Output the [x, y] coordinate of the center of the cell containing the given text.  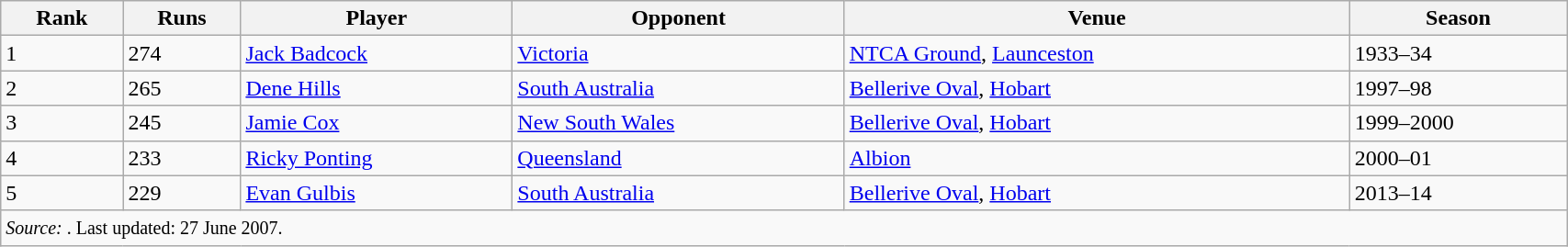
1 [62, 53]
233 [182, 158]
4 [62, 158]
265 [182, 88]
2000–01 [1458, 158]
Jack Badcock [377, 53]
2013–14 [1458, 193]
Player [377, 18]
245 [182, 123]
Opponent [678, 18]
New South Wales [678, 123]
Albion [1097, 158]
Dene Hills [377, 88]
5 [62, 193]
Evan Gulbis [377, 193]
229 [182, 193]
Venue [1097, 18]
Runs [182, 18]
Rank [62, 18]
Source: . Last updated: 27 June 2007. [784, 228]
Ricky Ponting [377, 158]
Victoria [678, 53]
3 [62, 123]
Season [1458, 18]
2 [62, 88]
1999–2000 [1458, 123]
Queensland [678, 158]
NTCA Ground, Launceston [1097, 53]
Jamie Cox [377, 123]
1997–98 [1458, 88]
1933–34 [1458, 53]
274 [182, 53]
